From the cell containing the given text, extract its center point as [x, y] coordinate. 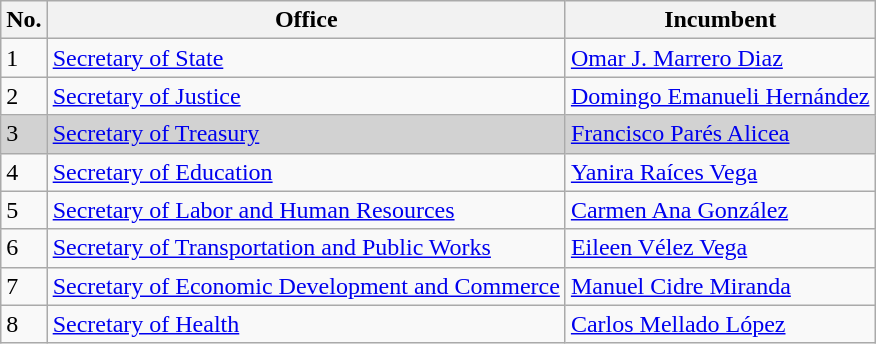
Omar J. Marrero Diaz [720, 58]
5 [24, 210]
Secretary of Education [306, 172]
Eileen Vélez Vega [720, 248]
Carmen Ana González [720, 210]
Secretary of Transportation and Public Works [306, 248]
Incumbent [720, 20]
Secretary of Economic Development and Commerce [306, 286]
Secretary of State [306, 58]
No. [24, 20]
8 [24, 324]
7 [24, 286]
Domingo Emanueli Hernández [720, 96]
Carlos Mellado López [720, 324]
Yanira Raíces Vega [720, 172]
Secretary of Health [306, 324]
1 [24, 58]
Manuel Cidre Miranda [720, 286]
2 [24, 96]
Office [306, 20]
Secretary of Treasury [306, 134]
6 [24, 248]
3 [24, 134]
4 [24, 172]
Secretary of Justice [306, 96]
Francisco Parés Alicea [720, 134]
Secretary of Labor and Human Resources [306, 210]
